Scan for the cell matching the given text and deliver its (x, y) coordinate at center. 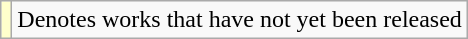
Denotes works that have not yet been released (240, 20)
